Output the [X, Y] coordinate of the center of the cell containing the given text.  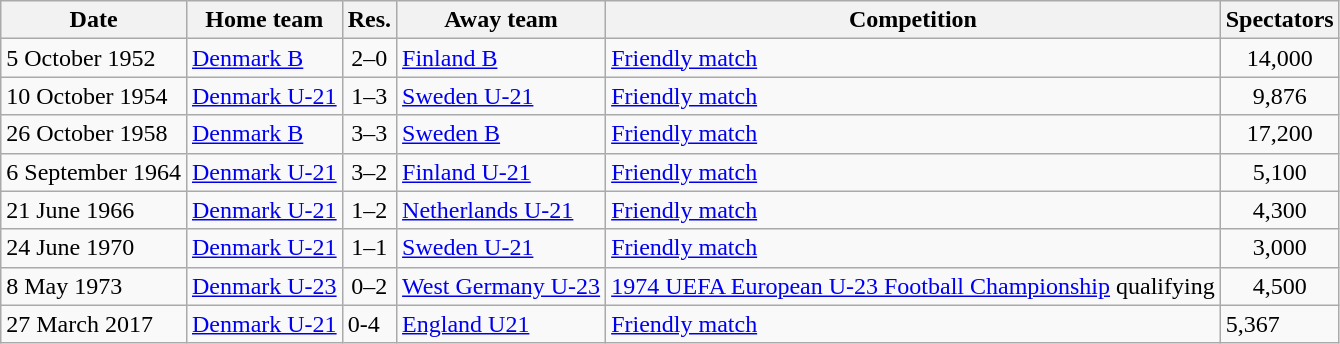
Away team [502, 20]
21 June 1966 [94, 210]
0–2 [369, 286]
10 October 1954 [94, 96]
0-4 [369, 324]
Res. [369, 20]
3,000 [1280, 248]
24 June 1970 [94, 248]
Denmark U-23 [264, 286]
1–1 [369, 248]
6 September 1964 [94, 172]
4,300 [1280, 210]
Finland U-21 [502, 172]
27 March 2017 [94, 324]
2–0 [369, 58]
West Germany U-23 [502, 286]
Date [94, 20]
Home team [264, 20]
26 October 1958 [94, 134]
3–3 [369, 134]
Netherlands U-21 [502, 210]
4,500 [1280, 286]
1974 UEFA European U-23 Football Championship qualifying [914, 286]
5,367 [1280, 324]
1–3 [369, 96]
1–2 [369, 210]
14,000 [1280, 58]
Competition [914, 20]
England U21 [502, 324]
Finland B [502, 58]
8 May 1973 [94, 286]
5 October 1952 [94, 58]
17,200 [1280, 134]
Sweden B [502, 134]
9,876 [1280, 96]
5,100 [1280, 172]
Spectators [1280, 20]
3–2 [369, 172]
